Search for the cell housing the specified text and yield its [X, Y] center coordinate. 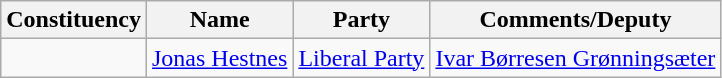
Comments/Deputy [576, 20]
Jonas Hestnes [219, 58]
Constituency [74, 20]
Name [219, 20]
Liberal Party [362, 58]
Party [362, 20]
Ivar Børresen Grønningsæter [576, 58]
